Pinpoint the cell where the given text exists, returning its (x, y) midpoint coordinate. 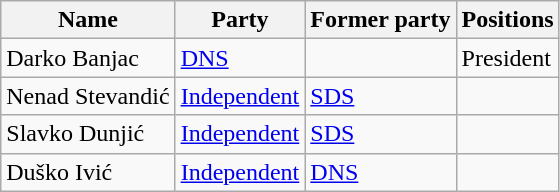
Slavko Dunjić (88, 134)
Former party (380, 20)
Party (240, 20)
Duško Ivić (88, 172)
Positions (508, 20)
Darko Banjac (88, 58)
President (508, 58)
Nenad Stevandić (88, 96)
Name (88, 20)
